Detect which cell encompasses the target text, then output its (X, Y) center coordinate. 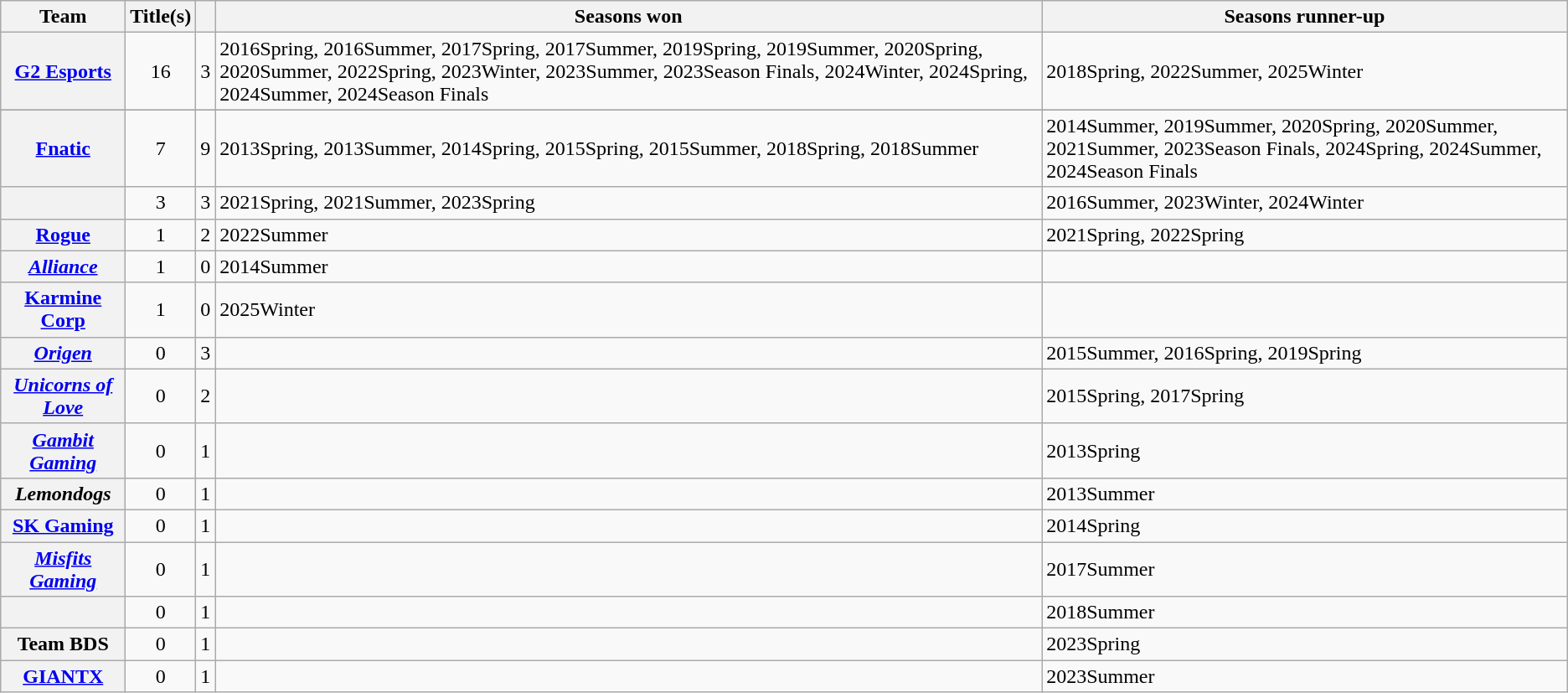
SK Gaming (64, 525)
2013Spring, 2013Summer, 2014Spring, 2015Spring, 2015Summer, 2018Spring, 2018Summer (628, 148)
2023Spring (1305, 644)
16 (161, 71)
Title(s) (161, 17)
7 (161, 148)
Lemondogs (64, 494)
Team (64, 17)
Rogue (64, 235)
2013Spring (1305, 451)
2015Summer, 2016Spring, 2019Spring (1305, 353)
2015Spring, 2017Spring (1305, 396)
2021Spring, 2021Summer, 2023Spring (628, 203)
Origen (64, 353)
2014Summer, 2019Summer, 2020Spring, 2020Summer, 2021Summer, 2023Season Finals, 2024Spring, 2024Summer, 2024Season Finals (1305, 148)
Fnatic (64, 148)
9 (206, 148)
2022Summer (628, 235)
Seasons runner-up (1305, 17)
Misfits Gaming (64, 568)
GIANTX (64, 676)
2016Summer, 2023Winter, 2024Winter (1305, 203)
2014Summer (628, 266)
2013Summer (1305, 494)
G2 Esports (64, 71)
Gambit Gaming (64, 451)
2023Summer (1305, 676)
2025Winter (628, 310)
Unicorns of Love (64, 396)
2014Spring (1305, 525)
Team BDS (64, 644)
Seasons won (628, 17)
2018Spring, 2022Summer, 2025Winter (1305, 71)
2017Summer (1305, 568)
2021Spring, 2022Spring (1305, 235)
Karmine Corp (64, 310)
Alliance (64, 266)
2018Summer (1305, 613)
